Find where the given text appears and provide that cell's center as [x, y] coordinate. 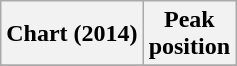
Chart (2014) [72, 34]
Peakposition [189, 34]
